For the text-containing cell, return its midpoint in (X, Y) coordinate format. 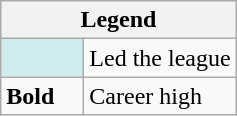
Led the league (160, 58)
Legend (118, 20)
Bold (42, 96)
Career high (160, 96)
